Provide the [X, Y] coordinate of the cell's center where the given text is located.  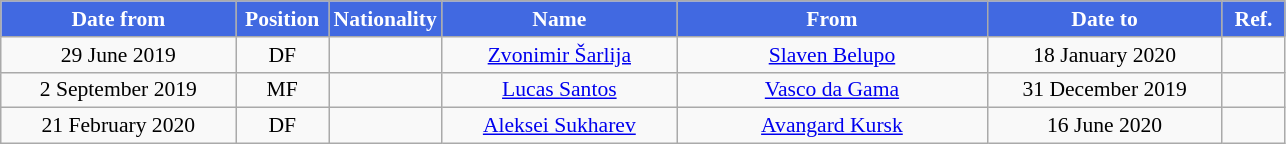
21 February 2020 [118, 126]
From [832, 19]
Position [282, 19]
Ref. [1254, 19]
Lucas Santos [560, 90]
Aleksei Sukharev [560, 126]
Nationality [384, 19]
31 December 2019 [1104, 90]
MF [282, 90]
29 June 2019 [118, 55]
Date to [1104, 19]
16 June 2020 [1104, 126]
Name [560, 19]
18 January 2020 [1104, 55]
Vasco da Gama [832, 90]
Zvonimir Šarlija [560, 55]
Slaven Belupo [832, 55]
Avangard Kursk [832, 126]
2 September 2019 [118, 90]
Date from [118, 19]
